Detect which cell encompasses the target text, then output its [x, y] center coordinate. 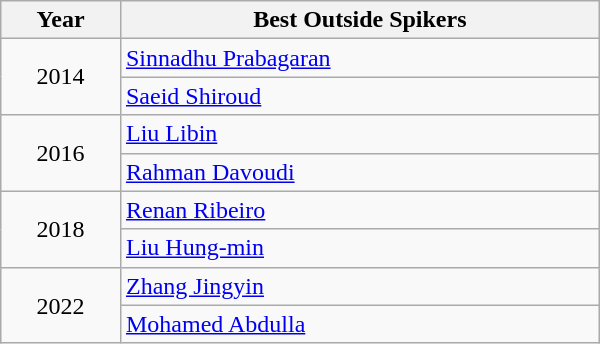
2016 [61, 153]
Rahman Davoudi [360, 172]
Liu Hung-min [360, 248]
Year [61, 20]
2014 [61, 77]
Liu Libin [360, 134]
Renan Ribeiro [360, 210]
2022 [61, 305]
Mohamed Abdulla [360, 324]
Sinnadhu Prabagaran [360, 58]
Best Outside Spikers [360, 20]
Saeid Shiroud [360, 96]
Zhang Jingyin [360, 286]
2018 [61, 229]
